Locate the cell with the specified text and output its [x, y] center coordinate. 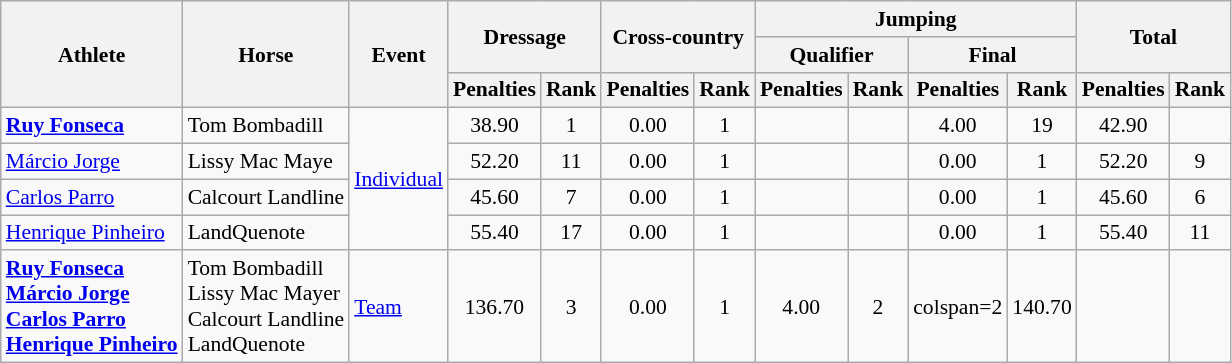
140.70 [1042, 307]
Horse [266, 54]
42.90 [1124, 126]
Event [398, 54]
Ruy Fonseca [92, 126]
Carlos Parro [92, 197]
3 [572, 307]
LandQuenote [266, 233]
Calcourt Landline [266, 197]
Total [1154, 36]
Tom BombadillLissy Mac MayerCalcourt LandlineLandQuenote [266, 307]
Team [398, 307]
Lissy Mac Maye [266, 162]
Final [992, 55]
Dressage [524, 36]
Cross-country [678, 36]
Henrique Pinheiro [92, 233]
9 [1200, 162]
19 [1042, 126]
Individual [398, 179]
17 [572, 233]
38.90 [494, 126]
7 [572, 197]
colspan=2 [958, 307]
2 [878, 307]
Jumping [916, 19]
Tom Bombadill [266, 126]
Athlete [92, 54]
Márcio Jorge [92, 162]
Ruy FonsecaMárcio JorgeCarlos ParroHenrique Pinheiro [92, 307]
136.70 [494, 307]
Qualifier [832, 55]
6 [1200, 197]
